Scan for the cell matching the given text and deliver its [x, y] coordinate at center. 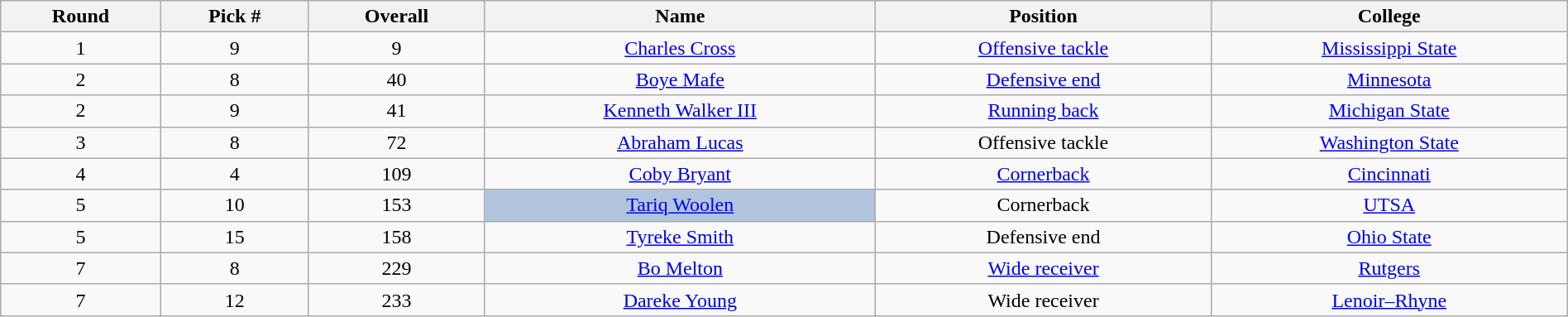
Position [1044, 17]
Kenneth Walker III [680, 111]
Overall [397, 17]
Minnesota [1389, 79]
Round [81, 17]
72 [397, 142]
40 [397, 79]
Mississippi State [1389, 48]
Tariq Woolen [680, 205]
Pick # [235, 17]
15 [235, 237]
Boye Mafe [680, 79]
Lenoir–Rhyne [1389, 300]
229 [397, 268]
233 [397, 300]
Washington State [1389, 142]
10 [235, 205]
Abraham Lucas [680, 142]
UTSA [1389, 205]
Running back [1044, 111]
153 [397, 205]
Coby Bryant [680, 174]
158 [397, 237]
12 [235, 300]
109 [397, 174]
3 [81, 142]
1 [81, 48]
Bo Melton [680, 268]
Name [680, 17]
College [1389, 17]
Tyreke Smith [680, 237]
Dareke Young [680, 300]
41 [397, 111]
Michigan State [1389, 111]
Cincinnati [1389, 174]
Rutgers [1389, 268]
Ohio State [1389, 237]
Charles Cross [680, 48]
